Capture the cell that displays the provided text and extract its [x, y] central coordinate. 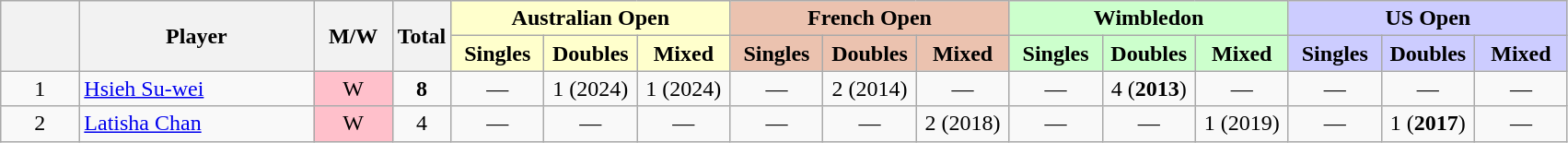
1 [41, 89]
Australian Open [591, 18]
Latisha Chan [197, 124]
2 (2014) [869, 89]
8 [422, 89]
2 [41, 124]
1 (2019) [1241, 124]
US Open [1427, 18]
4 [422, 124]
Wimbledon [1149, 18]
Hsieh Su-wei [197, 89]
4 (2013) [1149, 89]
Player [197, 36]
French Open [869, 18]
M/W [354, 36]
Total [422, 36]
2 (2018) [963, 124]
1 (2017) [1427, 124]
